Return the (X, Y) coordinate for the center point of the cell that contains the specified text.  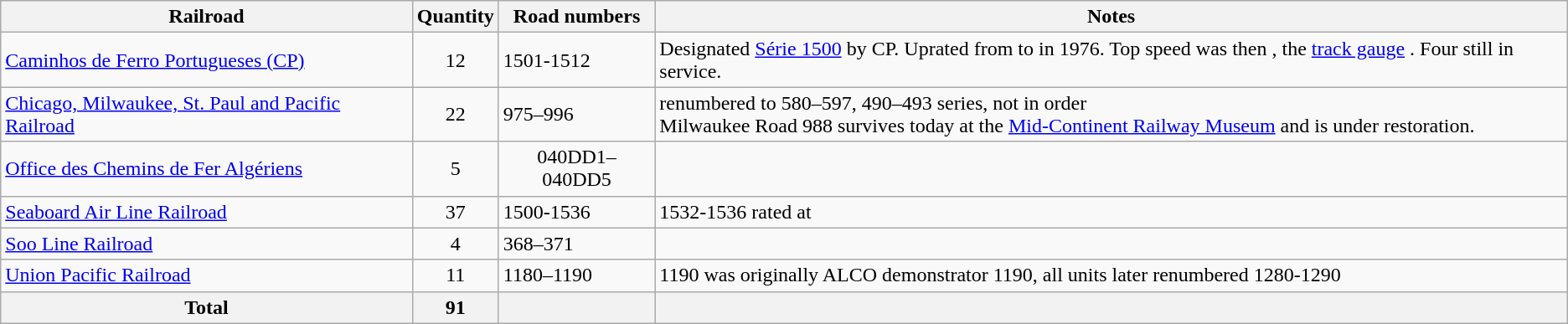
1500-1536 (576, 212)
Railroad (206, 17)
040DD1–040DD5 (576, 169)
Union Pacific Railroad (206, 275)
Notes (1111, 17)
91 (456, 307)
1501-1512 (576, 60)
4 (456, 244)
Total (206, 307)
Designated Série 1500 by CP. Uprated from to in 1976. Top speed was then , the track gauge . Four still in service. (1111, 60)
renumbered to 580–597, 490–493 series, not in orderMilwaukee Road 988 survives today at the Mid-Continent Railway Museum and is under restoration. (1111, 114)
975–996 (576, 114)
Chicago, Milwaukee, St. Paul and Pacific Railroad (206, 114)
Office des Chemins de Fer Algériens (206, 169)
37 (456, 212)
1180–1190 (576, 275)
1532-1536 rated at (1111, 212)
Soo Line Railroad (206, 244)
Road numbers (576, 17)
11 (456, 275)
1190 was originally ALCO demonstrator 1190, all units later renumbered 1280-1290 (1111, 275)
368–371 (576, 244)
22 (456, 114)
Quantity (456, 17)
12 (456, 60)
Seaboard Air Line Railroad (206, 212)
5 (456, 169)
Caminhos de Ferro Portugueses (CP) (206, 60)
